Determine the [x, y] coordinate at the center of the cell enclosing the given text.  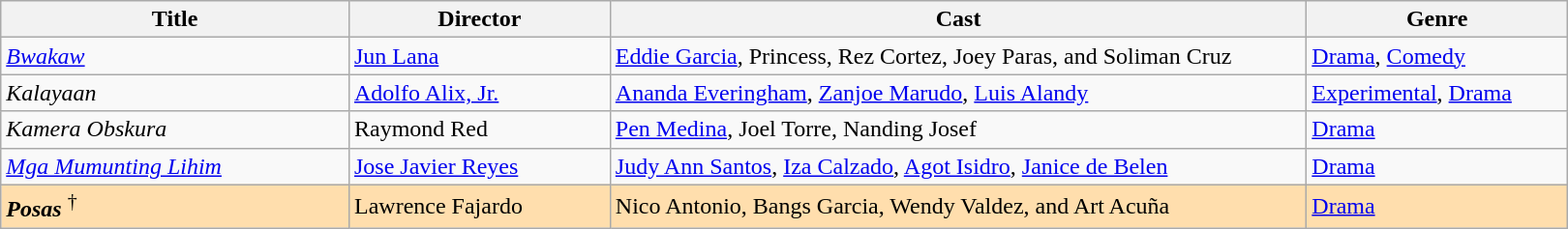
Lawrence Fajardo [479, 207]
Kalayaan [175, 93]
Cast [958, 19]
Ananda Everingham, Zanjoe Marudo, Luis Alandy [958, 93]
Posas † [175, 207]
Kamera Obskura [175, 129]
Title [175, 19]
Jose Javier Reyes [479, 166]
Jun Lana [479, 56]
Director [479, 19]
Genre [1437, 19]
Bwakaw [175, 56]
Raymond Red [479, 129]
Adolfo Alix, Jr. [479, 93]
Pen Medina, Joel Torre, Nanding Josef [958, 129]
Judy Ann Santos, Iza Calzado, Agot Isidro, Janice de Belen [958, 166]
Mga Mumunting Lihim [175, 166]
Drama, Comedy [1437, 56]
Nico Antonio, Bangs Garcia, Wendy Valdez, and Art Acuña [958, 207]
Eddie Garcia, Princess, Rez Cortez, Joey Paras, and Soliman Cruz [958, 56]
Experimental, Drama [1437, 93]
